Pinpoint the cell where the given text exists, returning its [x, y] midpoint coordinate. 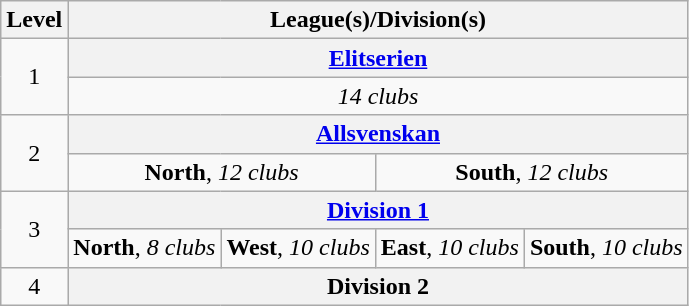
South, 10 clubs [606, 248]
2 [34, 153]
League(s)/Division(s) [378, 20]
South, 12 clubs [532, 172]
Allsvenskan [378, 134]
Division 2 [378, 286]
Level [34, 20]
West, 10 clubs [298, 248]
4 [34, 286]
14 clubs [378, 96]
North, 8 clubs [144, 248]
3 [34, 229]
1 [34, 77]
Elitserien [378, 58]
Division 1 [378, 210]
North, 12 clubs [222, 172]
East, 10 clubs [450, 248]
